Extract the [x, y] coordinate from the center of the cell holding the provided text.  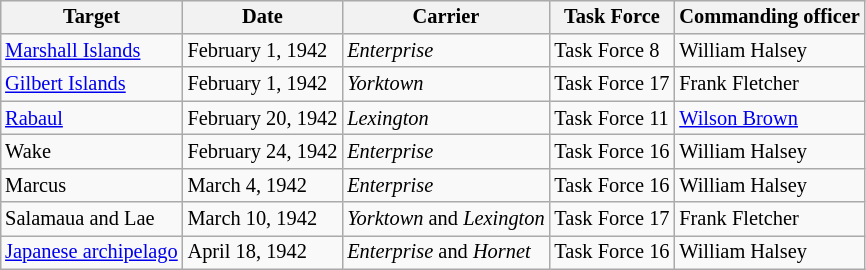
April 18, 1942 [263, 253]
Task Force [612, 17]
Salamaua and Lae [91, 219]
Target [91, 17]
Yorktown and Lexington [446, 219]
Wilson Brown [769, 118]
Japanese archipelago [91, 253]
Lexington [446, 118]
March 4, 1942 [263, 185]
Task Force 8 [612, 51]
Date [263, 17]
Marcus [91, 185]
Yorktown [446, 84]
Marshall Islands [91, 51]
February 24, 1942 [263, 152]
Enterprise and Hornet [446, 253]
Rabaul [91, 118]
Gilbert Islands [91, 84]
Task Force 11 [612, 118]
Wake [91, 152]
March 10, 1942 [263, 219]
February 20, 1942 [263, 118]
Commanding officer [769, 17]
Carrier [446, 17]
